From the cell containing the given text, extract its center point as [x, y] coordinate. 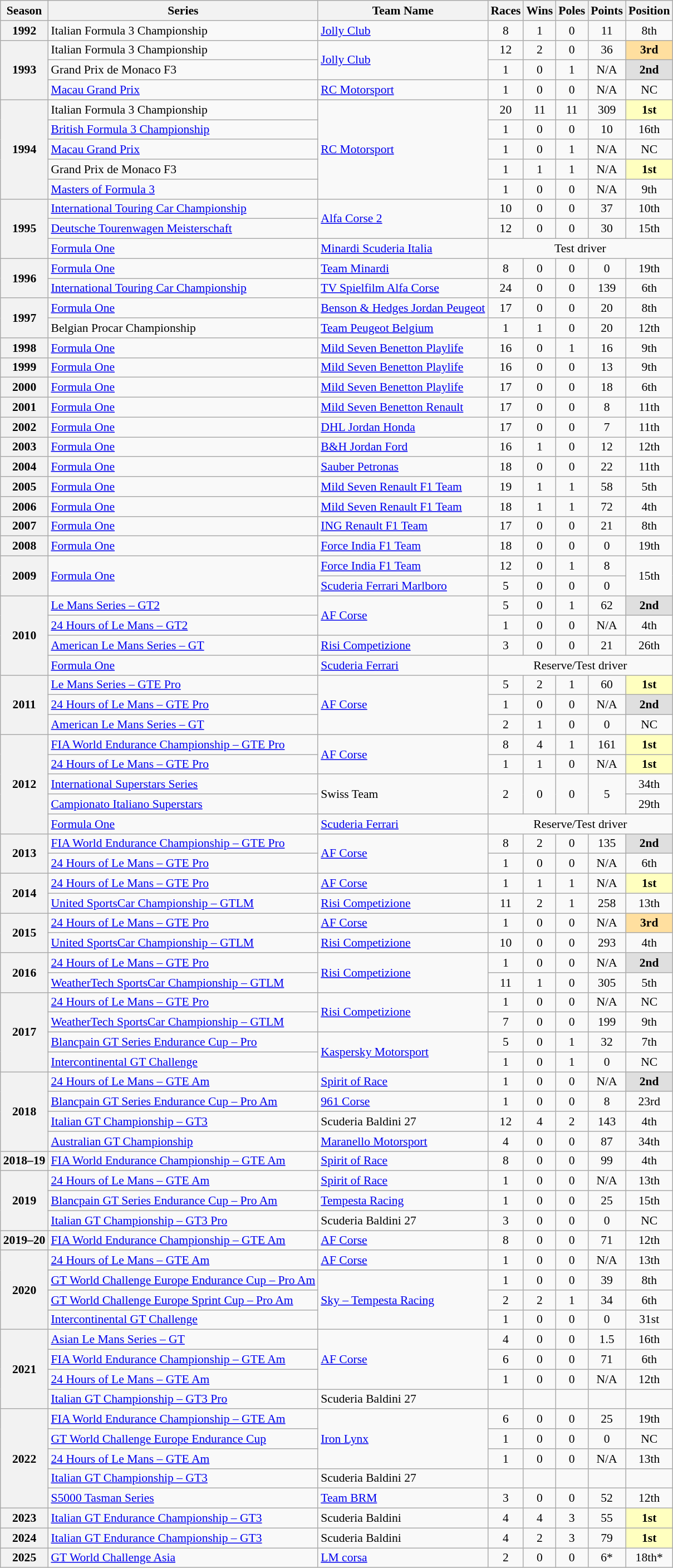
GT World Challenge Europe Endurance Cup – Pro Am [183, 1280]
62 [607, 606]
Australian GT Championship [183, 1141]
1997 [24, 318]
1998 [24, 348]
Minardi Scuderia Italia [403, 249]
2019 [24, 1200]
305 [607, 983]
72 [607, 507]
79 [607, 1538]
2004 [24, 467]
Position [649, 11]
161 [607, 744]
International Superstars Series [183, 785]
24 [505, 288]
Masters of Formula 3 [183, 189]
34 [607, 1300]
143 [607, 1121]
2014 [24, 893]
Alfa Corse 2 [403, 218]
2001 [24, 408]
60 [607, 685]
Sky – Tempesta Racing [403, 1300]
Races [505, 11]
Team Name [403, 11]
2006 [24, 507]
2002 [24, 427]
1992 [24, 31]
1999 [24, 367]
GT World Challenge Asia [183, 1558]
2018 [24, 1111]
2019–20 [24, 1241]
24 Hours of Le Mans – GT2 [183, 626]
Season [24, 11]
Mild Seven Benetton Renault [403, 408]
2000 [24, 388]
Maranello Motorsport [403, 1141]
52 [607, 1498]
GT World Challenge Europe Endurance Cup [183, 1439]
2023 [24, 1518]
2025 [24, 1558]
Team BRM [403, 1498]
Deutsche Tourenwagen Meisterschaft [183, 229]
293 [607, 943]
Le Mans Series – GT2 [183, 606]
7th [649, 1042]
58 [607, 487]
Test driver [580, 249]
Scuderia Ferrari Marlboro [403, 586]
29th [649, 804]
1.5 [607, 1340]
258 [607, 903]
Benson & Hedges Jordan Peugeot [403, 308]
2020 [24, 1290]
36 [607, 50]
2010 [24, 635]
LM corsa [403, 1558]
2011 [24, 705]
Poles [572, 11]
B&H Jordan Ford [403, 447]
British Formula 3 Championship [183, 130]
22 [607, 467]
30 [607, 229]
37 [607, 209]
6* [607, 1558]
Series [183, 11]
961 Corse [403, 1102]
2024 [24, 1538]
1994 [24, 149]
18th* [649, 1558]
32 [607, 1042]
2016 [24, 972]
199 [607, 1022]
Iron Lynx [403, 1439]
2018–19 [24, 1161]
2022 [24, 1459]
2009 [24, 576]
2007 [24, 526]
39 [607, 1280]
2017 [24, 1032]
Blancpain GT Series Endurance Cup – Pro [183, 1042]
87 [607, 1141]
23rd [649, 1102]
2013 [24, 853]
Points [607, 11]
1993 [24, 70]
TV Spielfilm Alfa Corse [403, 288]
10th [649, 209]
Asian Le Mans Series – GT [183, 1340]
Kaspersky Motorsport [403, 1052]
13 [607, 367]
2003 [24, 447]
135 [607, 844]
S5000 Tasman Series [183, 1498]
2005 [24, 487]
GT World Challenge Europe Sprint Cup – Pro Am [183, 1300]
Le Mans Series – GTE Pro [183, 685]
ING Renault F1 Team [403, 526]
26th [649, 645]
2021 [24, 1369]
Tempesta Racing [403, 1201]
Swiss Team [403, 794]
2008 [24, 546]
Wins [539, 11]
1996 [24, 278]
Belgian Procar Championship [183, 328]
DHL Jordan Honda [403, 427]
2012 [24, 784]
139 [607, 288]
31st [649, 1320]
Team Peugeot Belgium [403, 328]
19 [505, 487]
Campionato Italiano Superstars [183, 804]
309 [607, 110]
Sauber Petronas [403, 467]
55 [607, 1518]
2015 [24, 933]
99 [607, 1161]
1995 [24, 228]
Team Minardi [403, 268]
